Pinpoint the cell where the given text exists, returning its (x, y) midpoint coordinate. 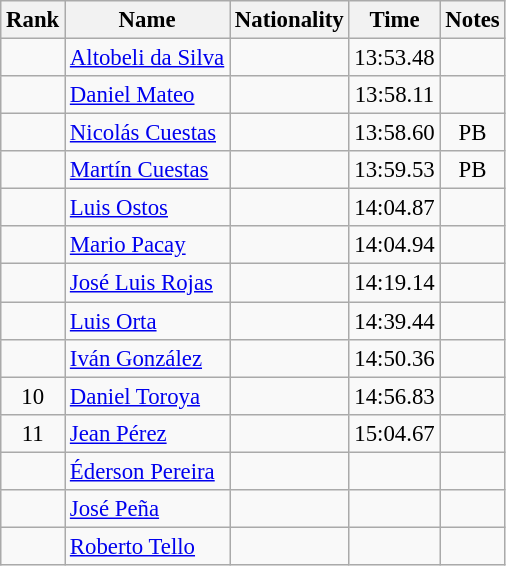
Martín Cuestas (148, 170)
Luis Orta (148, 321)
José Luis Rojas (148, 283)
13:58.11 (394, 95)
11 (33, 433)
Rank (33, 20)
Daniel Toroya (148, 396)
Name (148, 20)
13:53.48 (394, 58)
14:04.87 (394, 208)
Iván González (148, 358)
10 (33, 396)
José Peña (148, 509)
Nationality (290, 20)
Mario Pacay (148, 245)
Nicolás Cuestas (148, 133)
Notes (472, 20)
Jean Pérez (148, 433)
Luis Ostos (148, 208)
Altobeli da Silva (148, 58)
Roberto Tello (148, 546)
13:59.53 (394, 170)
13:58.60 (394, 133)
14:39.44 (394, 321)
14:19.14 (394, 283)
Éderson Pereira (148, 471)
15:04.67 (394, 433)
14:56.83 (394, 396)
Daniel Mateo (148, 95)
14:04.94 (394, 245)
14:50.36 (394, 358)
Time (394, 20)
